Find where the given text appears and provide that cell's center as (X, Y) coordinate. 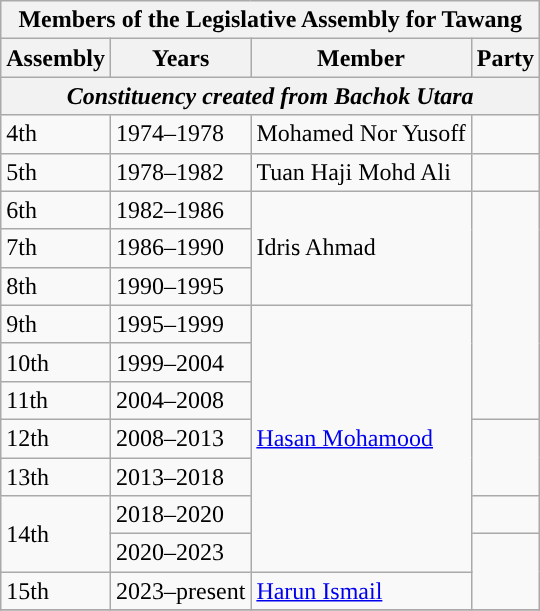
Member (361, 58)
10th (56, 362)
2023–present (180, 591)
Members of the Legislative Assembly for Tawang (270, 20)
Years (180, 58)
1990–1995 (180, 286)
1974–1978 (180, 134)
15th (56, 591)
Tuan Haji Mohd Ali (361, 172)
2004–2008 (180, 400)
Idris Ahmad (361, 248)
2020–2023 (180, 553)
13th (56, 477)
14th (56, 534)
4th (56, 134)
2008–2013 (180, 438)
1978–1982 (180, 172)
Party (505, 58)
2018–2020 (180, 515)
12th (56, 438)
Assembly (56, 58)
5th (56, 172)
Mohamed Nor Yusoff (361, 134)
Constituency created from Bachok Utara (270, 96)
8th (56, 286)
Harun Ismail (361, 591)
1986–1990 (180, 248)
Hasan Mohamood (361, 438)
1999–2004 (180, 362)
1982–1986 (180, 210)
2013–2018 (180, 477)
7th (56, 248)
6th (56, 210)
1995–1999 (180, 324)
11th (56, 400)
9th (56, 324)
